Pinpoint the cell where the given text exists, returning its [x, y] midpoint coordinate. 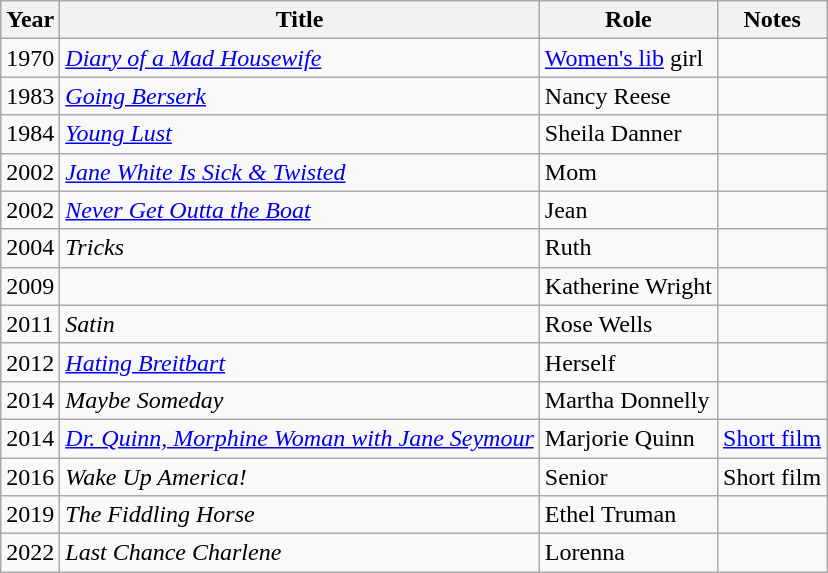
Jean [628, 210]
Never Get Outta the Boat [300, 210]
Rose Wells [628, 324]
Notes [772, 20]
Ethel Truman [628, 515]
Young Lust [300, 134]
Women's lib girl [628, 58]
2019 [30, 515]
Tricks [300, 248]
Lorenna [628, 553]
1984 [30, 134]
1983 [30, 96]
Last Chance Charlene [300, 553]
Jane White Is Sick & Twisted [300, 172]
Year [30, 20]
Dr. Quinn, Morphine Woman with Jane Seymour [300, 438]
1970 [30, 58]
Going Berserk [300, 96]
Diary of a Mad Housewife [300, 58]
Nancy Reese [628, 96]
2009 [30, 286]
2012 [30, 362]
The Fiddling Horse [300, 515]
2022 [30, 553]
Herself [628, 362]
Satin [300, 324]
2011 [30, 324]
Ruth [628, 248]
Wake Up America! [300, 477]
2004 [30, 248]
Katherine Wright [628, 286]
Marjorie Quinn [628, 438]
Maybe Someday [300, 400]
Sheila Danner [628, 134]
Hating Breitbart [300, 362]
Martha Donnelly [628, 400]
Mom [628, 172]
2016 [30, 477]
Title [300, 20]
Senior [628, 477]
Role [628, 20]
